Output the (x, y) coordinate of the center of the cell containing the given text.  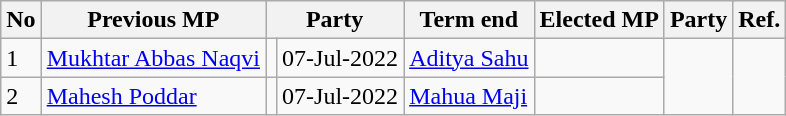
No (21, 20)
Mahua Maji (469, 96)
Mahesh Poddar (153, 96)
Previous MP (153, 20)
Mukhtar Abbas Naqvi (153, 58)
Elected MP (599, 20)
Aditya Sahu (469, 58)
Ref. (760, 20)
1 (21, 58)
Term end (469, 20)
2 (21, 96)
